For the text-containing cell, return its midpoint in (X, Y) coordinate format. 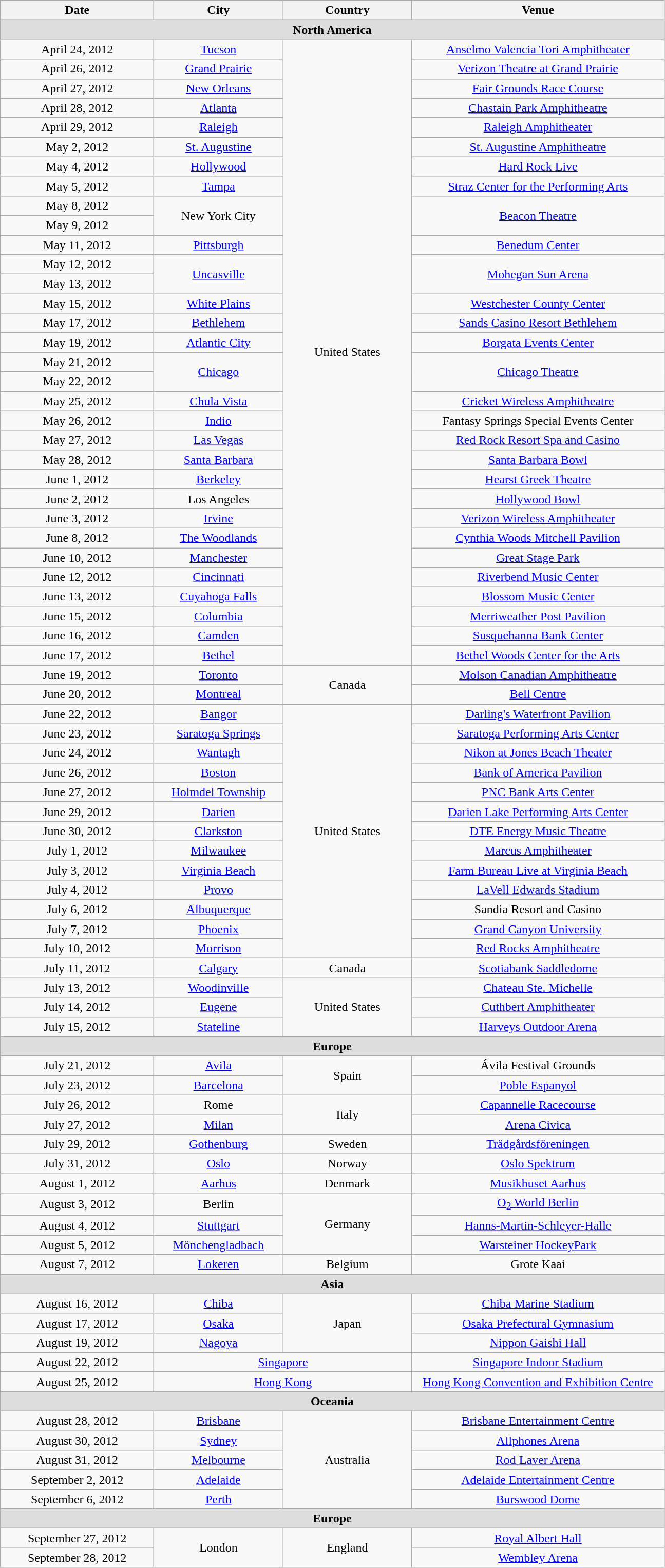
Calgary (219, 968)
London (219, 1548)
Indio (219, 421)
Trädgårdsföreningen (538, 1144)
July 10, 2012 (77, 949)
Arena Civica (538, 1124)
Adelaide (219, 1480)
Osaka (219, 1323)
June 1, 2012 (77, 479)
Oslo Spektrum (538, 1163)
Allphones Arena (538, 1441)
Japan (347, 1323)
Adelaide Entertainment Centre (538, 1480)
Bethel (219, 655)
Spain (347, 1075)
Barcelona (219, 1085)
Raleigh (219, 127)
June 23, 2012 (77, 733)
June 24, 2012 (77, 753)
Morrison (219, 949)
July 3, 2012 (77, 871)
Milan (219, 1124)
Red Rocks Amphitheatre (538, 949)
Oceania (332, 1401)
Santa Barbara Bowl (538, 460)
June 16, 2012 (77, 636)
Tucson (219, 49)
Verizon Wireless Amphitheater (538, 518)
St. Augustine (219, 147)
July 4, 2012 (77, 890)
Tampa (219, 186)
June 17, 2012 (77, 655)
Hong Kong Convention and Exhibition Centre (538, 1382)
May 22, 2012 (77, 382)
Darien Lake Performing Arts Center (538, 811)
Burswood Dome (538, 1499)
Venue (538, 10)
O2 World Berlin (538, 1204)
Singapore (283, 1362)
Nikon at Jones Beach Theater (538, 753)
July 1, 2012 (77, 851)
Oslo (219, 1163)
Chula Vista (219, 401)
Virginia Beach (219, 871)
Osaka Prefectural Gymnasium (538, 1323)
June 26, 2012 (77, 772)
The Woodlands (219, 538)
Mohegan Sun Arena (538, 274)
New Orleans (219, 88)
Perth (219, 1499)
Date (77, 10)
Columbia (219, 616)
Grand Prairie (219, 69)
Cricket Wireless Amphitheatre (538, 401)
Mönchengladbach (219, 1245)
Farm Bureau Live at Virginia Beach (538, 871)
Hearst Greek Theatre (538, 479)
Benedum Center (538, 245)
Hollywood Bowl (538, 499)
Verizon Theatre at Grand Prairie (538, 69)
May 27, 2012 (77, 440)
Avila (219, 1066)
Raleigh Amphitheater (538, 127)
Germany (347, 1224)
May 21, 2012 (77, 362)
Rome (219, 1105)
June 30, 2012 (77, 831)
Australia (347, 1460)
Eugene (219, 1007)
Brisbane (219, 1421)
August 19, 2012 (77, 1343)
April 28, 2012 (77, 108)
Boston (219, 772)
April 29, 2012 (77, 127)
September 28, 2012 (77, 1558)
Lokeren (219, 1264)
September 2, 2012 (77, 1480)
New York City (219, 215)
North America (332, 30)
July 7, 2012 (77, 929)
Manchester (219, 557)
May 28, 2012 (77, 460)
Saratoga Springs (219, 733)
Santa Barbara (219, 460)
Chiba Marine Stadium (538, 1303)
England (347, 1548)
Darling's Waterfront Pavilion (538, 714)
Blossom Music Center (538, 597)
Cincinnati (219, 577)
June 29, 2012 (77, 811)
Great Stage Park (538, 557)
Sydney (219, 1441)
Saratoga Performing Arts Center (538, 733)
Country (347, 10)
Susquehanna Bank Center (538, 636)
Brisbane Entertainment Centre (538, 1421)
August 30, 2012 (77, 1441)
Red Rock Resort Spa and Casino (538, 440)
June 22, 2012 (77, 714)
July 11, 2012 (77, 968)
July 13, 2012 (77, 988)
Scotiabank Saddledome (538, 968)
Bangor (219, 714)
July 15, 2012 (77, 1027)
Nippon Gaishi Hall (538, 1343)
June 19, 2012 (77, 675)
Chateau Ste. Michelle (538, 988)
Milwaukee (219, 851)
June 2, 2012 (77, 499)
Melbourne (219, 1460)
August 3, 2012 (77, 1204)
Anselmo Valencia Tori Amphitheater (538, 49)
Uncasville (219, 274)
Chicago Theatre (538, 372)
September 27, 2012 (77, 1538)
July 29, 2012 (77, 1144)
Chicago (219, 372)
Grote Kaai (538, 1264)
Grand Canyon University (538, 929)
DTE Energy Music Theatre (538, 831)
June 8, 2012 (77, 538)
City (219, 10)
Belgium (347, 1264)
Aarhus (219, 1183)
St. Augustine Amphitheatre (538, 147)
May 15, 2012 (77, 304)
August 17, 2012 (77, 1323)
Atlantic City (219, 343)
June 3, 2012 (77, 518)
August 7, 2012 (77, 1264)
May 2, 2012 (77, 147)
Wembley Arena (538, 1558)
Hong Kong (283, 1382)
Berkeley (219, 479)
May 17, 2012 (77, 323)
Atlanta (219, 108)
August 4, 2012 (77, 1225)
April 27, 2012 (77, 88)
Clarkston (219, 831)
Poble Espanyol (538, 1085)
April 26, 2012 (77, 69)
Molson Canadian Amphitheatre (538, 675)
Berlin (219, 1204)
July 14, 2012 (77, 1007)
Asia (332, 1284)
Harveys Outdoor Arena (538, 1027)
Ávila Festival Grounds (538, 1066)
Stateline (219, 1027)
May 9, 2012 (77, 225)
May 8, 2012 (77, 205)
Borgata Events Center (538, 343)
August 31, 2012 (77, 1460)
August 1, 2012 (77, 1183)
Bank of America Pavilion (538, 772)
Montreal (219, 694)
July 31, 2012 (77, 1163)
White Plains (219, 304)
August 16, 2012 (77, 1303)
June 27, 2012 (77, 792)
August 28, 2012 (77, 1421)
Musikhuset Aarhus (538, 1183)
LaVell Edwards Stadium (538, 890)
May 11, 2012 (77, 245)
Capannelle Racecourse (538, 1105)
Chastain Park Amphitheatre (538, 108)
Cynthia Woods Mitchell Pavilion (538, 538)
August 22, 2012 (77, 1362)
June 13, 2012 (77, 597)
June 15, 2012 (77, 616)
Camden (219, 636)
July 6, 2012 (77, 910)
Bethlehem (219, 323)
Hollywood (219, 166)
May 12, 2012 (77, 265)
Irvine (219, 518)
Wantagh (219, 753)
Cuyahoga Falls (219, 597)
Singapore Indoor Stadium (538, 1362)
Phoenix (219, 929)
May 13, 2012 (77, 284)
Cuthbert Amphitheater (538, 1007)
Beacon Theatre (538, 215)
May 26, 2012 (77, 421)
Los Angeles (219, 499)
Warsteiner HockeyPark (538, 1245)
August 25, 2012 (77, 1382)
May 25, 2012 (77, 401)
June 12, 2012 (77, 577)
July 26, 2012 (77, 1105)
July 27, 2012 (77, 1124)
June 20, 2012 (77, 694)
Straz Center for the Performing Arts (538, 186)
Chiba (219, 1303)
May 19, 2012 (77, 343)
Sweden (347, 1144)
Fair Grounds Race Course (538, 88)
Stuttgart (219, 1225)
June 10, 2012 (77, 557)
Hard Rock Live (538, 166)
Bell Centre (538, 694)
Holmdel Township (219, 792)
April 24, 2012 (77, 49)
Norway (347, 1163)
Pittsburgh (219, 245)
Provo (219, 890)
Sandia Resort and Casino (538, 910)
Gothenburg (219, 1144)
Sands Casino Resort Bethlehem (538, 323)
July 21, 2012 (77, 1066)
Denmark (347, 1183)
May 5, 2012 (77, 186)
Rod Laver Arena (538, 1460)
Fantasy Springs Special Events Center (538, 421)
Toronto (219, 675)
Woodinville (219, 988)
Marcus Amphitheater (538, 851)
Merriweather Post Pavilion (538, 616)
Westchester County Center (538, 304)
Albuquerque (219, 910)
Italy (347, 1114)
July 23, 2012 (77, 1085)
PNC Bank Arts Center (538, 792)
August 5, 2012 (77, 1245)
Riverbend Music Center (538, 577)
Royal Albert Hall (538, 1538)
September 6, 2012 (77, 1499)
May 4, 2012 (77, 166)
Bethel Woods Center for the Arts (538, 655)
Nagoya (219, 1343)
Darien (219, 811)
Las Vegas (219, 440)
Hanns-Martin-Schleyer-Halle (538, 1225)
